From the cell containing the given text, extract its center point as [X, Y] coordinate. 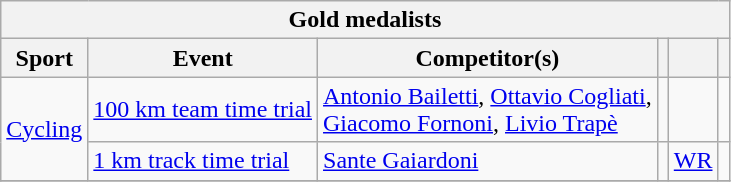
Gold medalists [365, 20]
Cycling [44, 128]
Sante Gaiardoni [488, 161]
1 km track time trial [203, 161]
WR [693, 161]
Antonio Bailetti, Ottavio Cogliati,Giacomo Fornoni, Livio Trapè [488, 110]
Sport [44, 58]
100 km team time trial [203, 110]
Competitor(s) [488, 58]
Event [203, 58]
